Detect which cell encompasses the target text, then output its (X, Y) center coordinate. 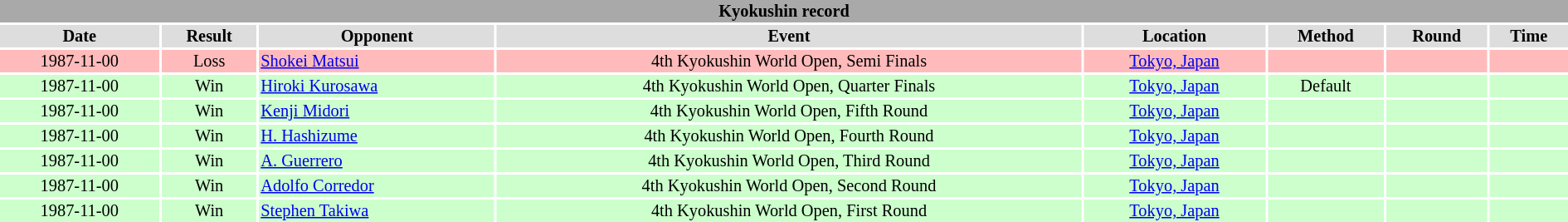
A. Guerrero (377, 161)
Event (789, 37)
Kyokushin record (784, 12)
4th Kyokushin World Open, Second Round (789, 186)
4th Kyokushin World Open, Quarter Finals (789, 86)
H. Hashizume (377, 136)
Opponent (377, 37)
Adolfo Corredor (377, 186)
Result (209, 37)
Stephen Takiwa (377, 211)
Round (1437, 37)
4th Kyokushin World Open, First Round (789, 211)
Method (1326, 37)
Kenji Midori (377, 111)
Location (1175, 37)
Time (1529, 37)
Loss (209, 62)
Shokei Matsui (377, 62)
Hiroki Kurosawa (377, 86)
4th Kyokushin World Open, Fifth Round (789, 111)
Default (1326, 86)
4th Kyokushin World Open, Semi Finals (789, 62)
4th Kyokushin World Open, Fourth Round (789, 136)
4th Kyokushin World Open, Third Round (789, 161)
Date (80, 37)
